Find where the given text appears and provide that cell's center as [x, y] coordinate. 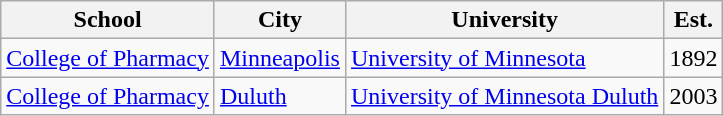
1892 [694, 58]
University [504, 20]
2003 [694, 96]
University of Minnesota Duluth [504, 96]
City [280, 20]
Duluth [280, 96]
School [108, 20]
Minneapolis [280, 58]
University of Minnesota [504, 58]
Est. [694, 20]
